Scan for the cell matching the given text and deliver its [x, y] coordinate at center. 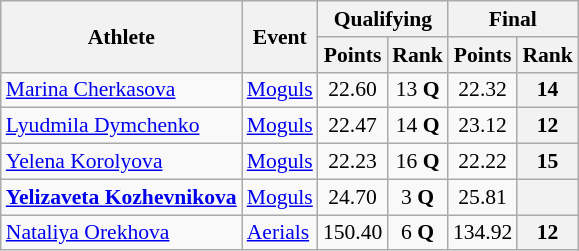
24.70 [352, 197]
22.22 [482, 162]
Nataliya Orekhova [122, 233]
Aerials [280, 233]
15 [548, 162]
Final [513, 19]
22.47 [352, 126]
134.92 [482, 233]
22.32 [482, 90]
Event [280, 36]
Athlete [122, 36]
14 Q [418, 126]
150.40 [352, 233]
Qualifying [383, 19]
3 Q [418, 197]
Yelena Korolyova [122, 162]
22.60 [352, 90]
Yelizaveta Kozhevnikova [122, 197]
13 Q [418, 90]
Marina Cherkasova [122, 90]
22.23 [352, 162]
16 Q [418, 162]
23.12 [482, 126]
14 [548, 90]
Lyudmila Dymchenko [122, 126]
25.81 [482, 197]
6 Q [418, 233]
